For the text-containing cell, return its midpoint in (x, y) coordinate format. 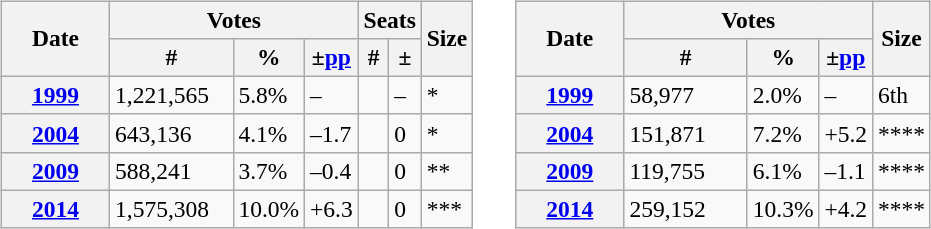
± (405, 58)
6.1% (783, 171)
6th (901, 96)
+4.2 (846, 209)
4.1% (269, 133)
–0.4 (332, 171)
** (446, 171)
5.8% (269, 96)
10.0% (269, 209)
119,755 (686, 171)
10.3% (783, 209)
–1.1 (846, 171)
58,977 (686, 96)
1,575,308 (172, 209)
643,136 (172, 133)
151,871 (686, 133)
3.7% (269, 171)
+6.3 (332, 209)
7.2% (783, 133)
+5.2 (846, 133)
–1.7 (332, 133)
588,241 (172, 171)
1,221,565 (172, 96)
Seats (390, 20)
2.0% (783, 96)
259,152 (686, 209)
*** (446, 209)
